Extract the [X, Y] coordinate from the center of the cell holding the provided text.  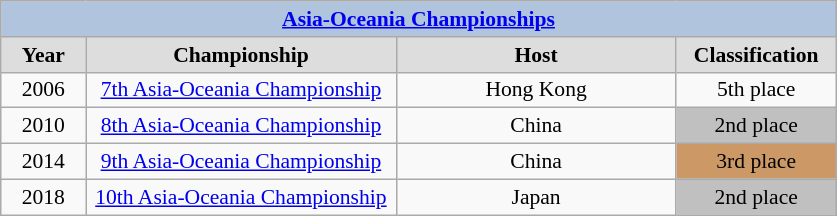
9th Asia-Oceania Championship [241, 162]
3rd place [756, 162]
5th place [756, 90]
8th Asia-Oceania Championship [241, 126]
Japan [536, 197]
7th Asia-Oceania Championship [241, 90]
Host [536, 55]
2006 [44, 90]
Asia-Oceania Championships [419, 19]
10th Asia-Oceania Championship [241, 197]
Year [44, 55]
Championship [241, 55]
2014 [44, 162]
2010 [44, 126]
2018 [44, 197]
Hong Kong [536, 90]
Classification [756, 55]
